Capture the cell that displays the provided text and extract its [X, Y] central coordinate. 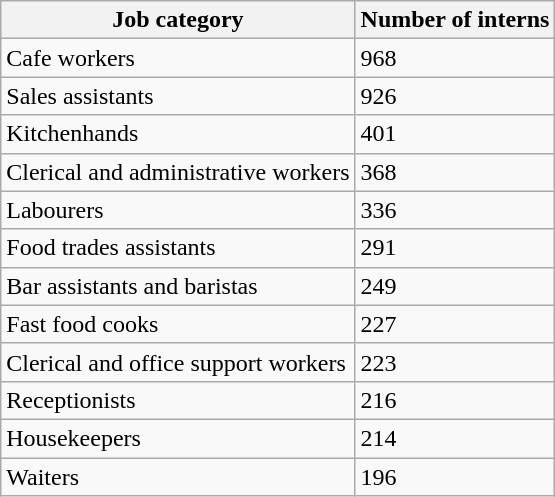
Food trades assistants [178, 248]
Number of interns [455, 20]
Fast food cooks [178, 324]
214 [455, 438]
368 [455, 172]
Housekeepers [178, 438]
196 [455, 477]
227 [455, 324]
Kitchenhands [178, 134]
223 [455, 362]
216 [455, 400]
Clerical and administrative workers [178, 172]
Sales assistants [178, 96]
Bar assistants and baristas [178, 286]
Waiters [178, 477]
336 [455, 210]
968 [455, 58]
926 [455, 96]
Clerical and office support workers [178, 362]
Cafe workers [178, 58]
Receptionists [178, 400]
401 [455, 134]
Labourers [178, 210]
Job category [178, 20]
249 [455, 286]
291 [455, 248]
